Scan for the cell matching the given text and deliver its [X, Y] coordinate at center. 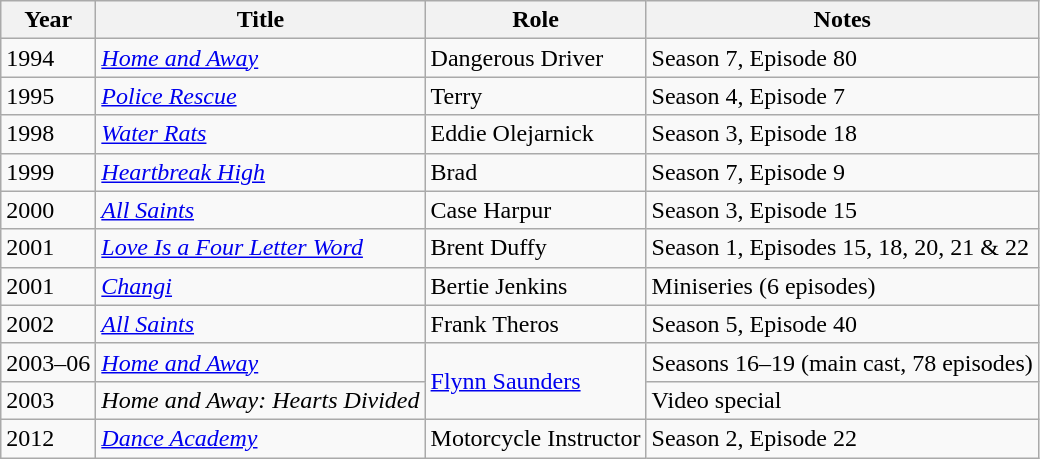
Season 3, Episode 15 [842, 210]
Year [48, 20]
Video special [842, 400]
2003 [48, 400]
Season 5, Episode 40 [842, 324]
Season 7, Episode 80 [842, 58]
Frank Theros [536, 324]
Changi [260, 286]
Role [536, 20]
Seasons 16–19 (main cast, 78 episodes) [842, 362]
Miniseries (6 episodes) [842, 286]
Water Rats [260, 134]
Heartbreak High [260, 172]
Season 2, Episode 22 [842, 438]
2002 [48, 324]
Season 4, Episode 7 [842, 96]
1998 [48, 134]
Bertie Jenkins [536, 286]
Brad [536, 172]
Season 1, Episodes 15, 18, 20, 21 & 22 [842, 248]
Motorcycle Instructor [536, 438]
Dance Academy [260, 438]
Police Rescue [260, 96]
Brent Duffy [536, 248]
Title [260, 20]
Dangerous Driver [536, 58]
Love Is a Four Letter Word [260, 248]
1995 [48, 96]
Home and Away: Hearts Divided [260, 400]
Case Harpur [536, 210]
1994 [48, 58]
2003–06 [48, 362]
2012 [48, 438]
Season 7, Episode 9 [842, 172]
Season 3, Episode 18 [842, 134]
Notes [842, 20]
2000 [48, 210]
Terry [536, 96]
Eddie Olejarnick [536, 134]
Flynn Saunders [536, 381]
1999 [48, 172]
